Detect which cell encompasses the target text, then output its [X, Y] center coordinate. 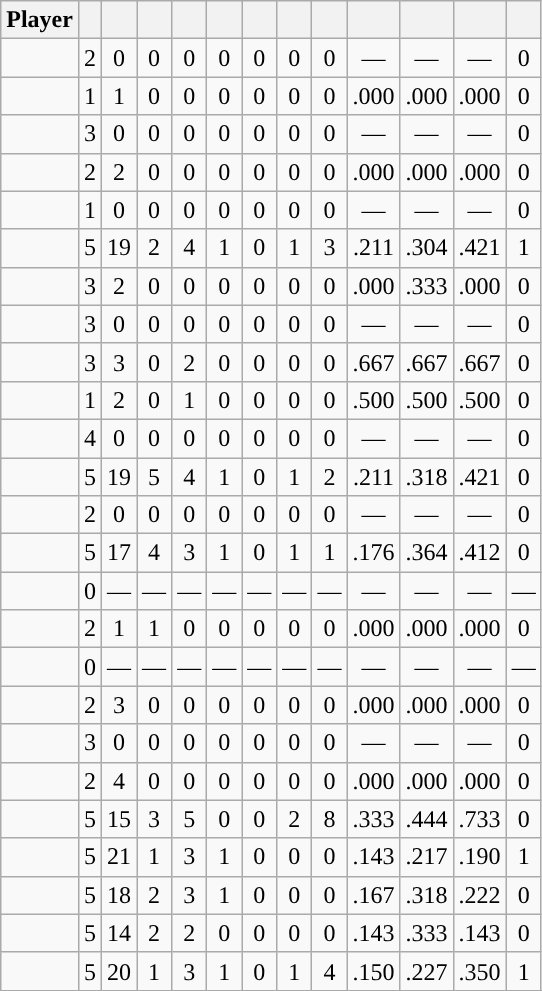
.444 [426, 819]
.176 [374, 553]
.733 [480, 819]
18 [120, 895]
Player [40, 20]
21 [120, 857]
.412 [480, 553]
.190 [480, 857]
.217 [426, 857]
.350 [480, 971]
.150 [374, 971]
8 [330, 819]
.222 [480, 895]
17 [120, 553]
14 [120, 933]
20 [120, 971]
.167 [374, 895]
15 [120, 819]
.304 [426, 248]
.227 [426, 971]
.364 [426, 553]
